Pinpoint the cell where the given text exists, returning its (x, y) midpoint coordinate. 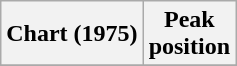
Chart (1975) (72, 34)
Peakposition (189, 34)
